Determine the (x, y) coordinate at the center of the cell enclosing the given text.  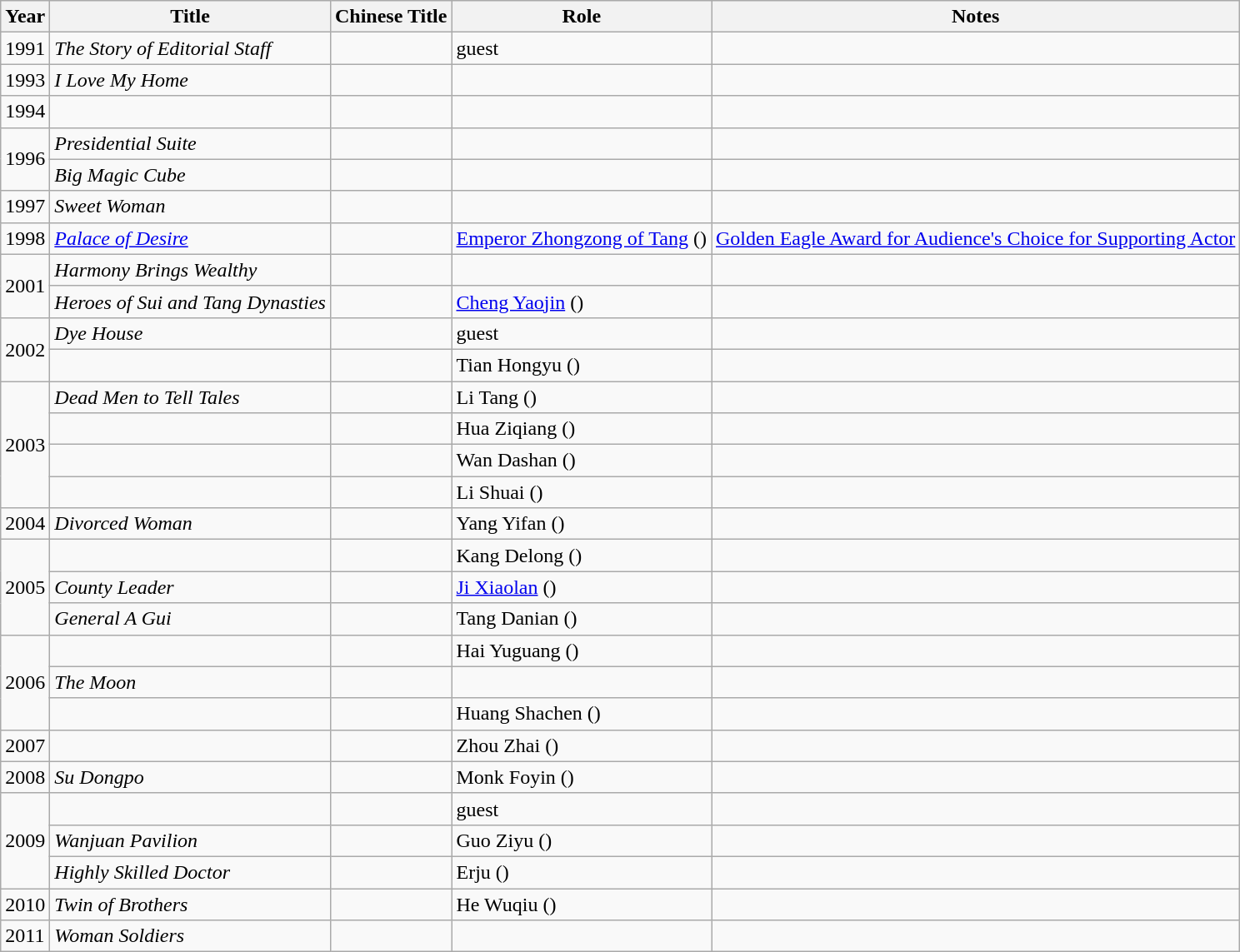
Emperor Zhongzong of Tang () (582, 238)
Dye House (190, 333)
I Love My Home (190, 80)
Li Tang () (582, 397)
1996 (25, 159)
The Moon (190, 682)
The Story of Editorial Staff (190, 48)
1991 (25, 48)
1994 (25, 112)
Erju () (582, 872)
Su Dongpo (190, 777)
Dead Men to Tell Tales (190, 397)
Monk Foyin () (582, 777)
2006 (25, 682)
Role (582, 17)
Big Magic Cube (190, 175)
General A Gui (190, 619)
1997 (25, 207)
1998 (25, 238)
Huang Shachen () (582, 714)
County Leader (190, 587)
Heroes of Sui and Tang Dynasties (190, 302)
Hua Ziqiang () (582, 429)
Golden Eagle Award for Audience's Choice for Supporting Actor (976, 238)
Li Shuai () (582, 492)
Divorced Woman (190, 524)
Kang Delong () (582, 556)
Twin of Brothers (190, 904)
Chinese Title (391, 17)
Wan Dashan () (582, 461)
Yang Yifan () (582, 524)
Ji Xiaolan () (582, 587)
Palace of Desire (190, 238)
Wanjuan Pavilion (190, 840)
Zhou Zhai () (582, 745)
2007 (25, 745)
2003 (25, 445)
1993 (25, 80)
2004 (25, 524)
He Wuqiu () (582, 904)
Title (190, 17)
Highly Skilled Doctor (190, 872)
Hai Yuguang () (582, 650)
Tian Hongyu () (582, 365)
Cheng Yaojin () (582, 302)
Woman Soldiers (190, 936)
Notes (976, 17)
2009 (25, 840)
2001 (25, 286)
2005 (25, 587)
Year (25, 17)
Tang Danian () (582, 619)
2002 (25, 349)
2008 (25, 777)
Presidential Suite (190, 143)
2010 (25, 904)
Sweet Woman (190, 207)
Harmony Brings Wealthy (190, 270)
2011 (25, 936)
Guo Ziyu () (582, 840)
